For the text-containing cell, return its midpoint in (X, Y) coordinate format. 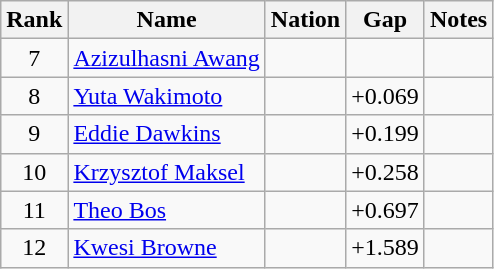
Theo Bos (166, 210)
+0.697 (386, 210)
Kwesi Browne (166, 248)
10 (34, 172)
8 (34, 96)
9 (34, 134)
+0.258 (386, 172)
Nation (305, 20)
Name (166, 20)
Eddie Dawkins (166, 134)
12 (34, 248)
Rank (34, 20)
Yuta Wakimoto (166, 96)
7 (34, 58)
+0.199 (386, 134)
+1.589 (386, 248)
Azizulhasni Awang (166, 58)
Krzysztof Maksel (166, 172)
Notes (458, 20)
11 (34, 210)
+0.069 (386, 96)
Gap (386, 20)
